Determine the [x, y] coordinate at the center of the cell enclosing the given text.  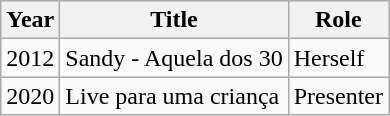
Sandy - Aquela dos 30 [174, 58]
Presenter [338, 96]
Role [338, 20]
Live para uma criança [174, 96]
Herself [338, 58]
Year [30, 20]
Title [174, 20]
2020 [30, 96]
2012 [30, 58]
